Detect which cell encompasses the target text, then output its [x, y] center coordinate. 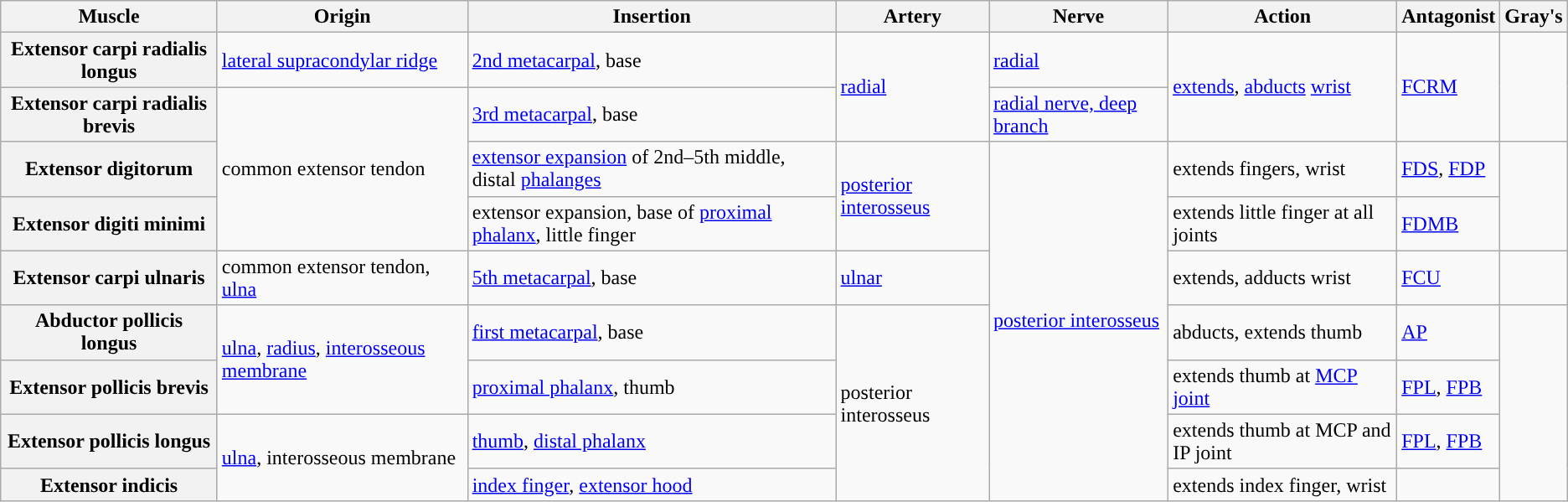
extends thumb at MCP joint [1283, 387]
extends little finger at all joints [1283, 223]
extends fingers, wrist [1283, 169]
extensor expansion, base of proximal phalanx, little finger [652, 223]
Extensor digiti minimi [109, 223]
lateral supracondylar ridge [342, 60]
ulna, radius, interosseous membrane [342, 360]
Extensor carpi radialis longus [109, 60]
abducts, extends thumb [1283, 332]
2nd metacarpal, base [652, 60]
Action [1283, 17]
FCU [1449, 278]
Gray's [1534, 17]
Antagonist [1449, 17]
FCRM [1449, 87]
FDS, FDP [1449, 169]
5th metacarpal, base [652, 278]
extensor expansion of 2nd–5th middle, distal phalanges [652, 169]
thumb, distal phalanx [652, 441]
Extensor digitorum [109, 169]
extends, abducts wrist [1283, 87]
common extensor tendon [342, 169]
first metacarpal, base [652, 332]
FDMB [1449, 223]
Abductor pollicis longus [109, 332]
Artery [912, 17]
radial nerve, deep branch [1079, 114]
proximal phalanx, thumb [652, 387]
common extensor tendon, ulna [342, 278]
ulna, interosseous membrane [342, 458]
Extensor carpi ulnaris [109, 278]
Extensor pollicis brevis [109, 387]
Extensor carpi radialis brevis [109, 114]
Muscle [109, 17]
ulnar [912, 278]
AP [1449, 332]
Insertion [652, 17]
Nerve [1079, 17]
Origin [342, 17]
extends thumb at MCP and IP joint [1283, 441]
index finger, extensor hood [652, 484]
Extensor indicis [109, 484]
Extensor pollicis longus [109, 441]
extends index finger, wrist [1283, 484]
3rd metacarpal, base [652, 114]
extends, adducts wrist [1283, 278]
